Provide the [X, Y] coordinate of the cell's center where the given text is located.  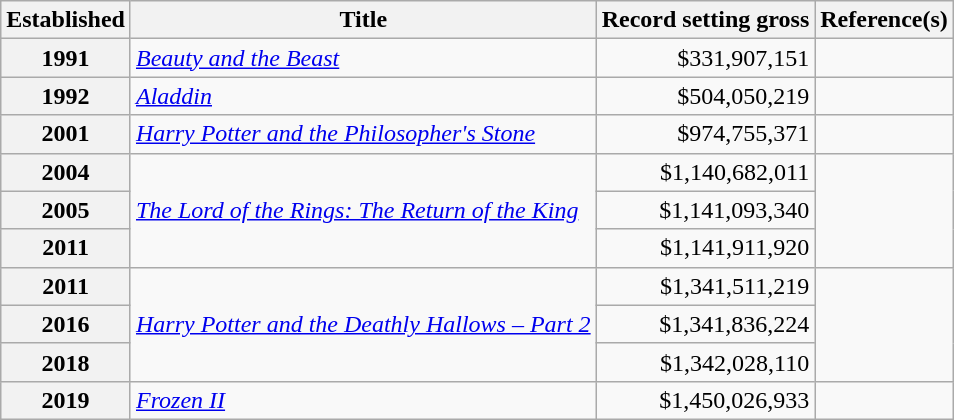
Beauty and the Beast [363, 58]
1991 [66, 58]
$1,341,511,219 [706, 286]
Established [66, 20]
2005 [66, 210]
2018 [66, 362]
2019 [66, 400]
$331,907,151 [706, 58]
Aladdin [363, 96]
2001 [66, 134]
$1,341,836,224 [706, 324]
Reference(s) [884, 20]
2016 [66, 324]
Harry Potter and the Deathly Hallows – Part 2 [363, 324]
$1,450,026,933 [706, 400]
Harry Potter and the Philosopher's Stone [363, 134]
$1,141,093,340 [706, 210]
$1,141,911,920 [706, 248]
The Lord of the Rings: The Return of the King [363, 210]
Frozen II [363, 400]
Record setting gross [706, 20]
$1,140,682,011 [706, 172]
2004 [66, 172]
1992 [66, 96]
$1,342,028,110 [706, 362]
$974,755,371 [706, 134]
$504,050,219 [706, 96]
Title [363, 20]
